Provide the (X, Y) coordinate of the cell's center where the given text is located.  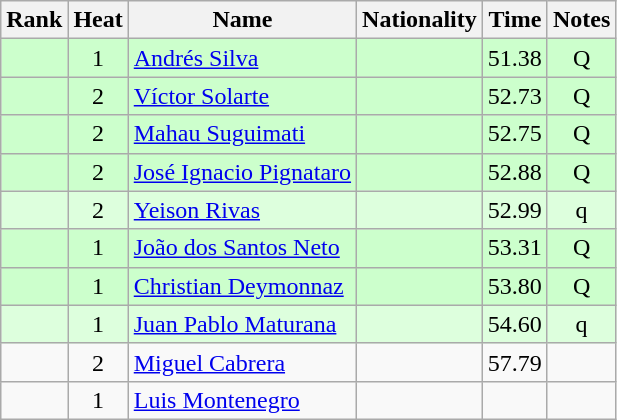
Rank (34, 20)
52.73 (514, 96)
Juan Pablo Maturana (242, 324)
João dos Santos Neto (242, 248)
53.31 (514, 248)
Nationality (420, 20)
51.38 (514, 58)
57.79 (514, 362)
Víctor Solarte (242, 96)
José Ignacio Pignataro (242, 172)
Andrés Silva (242, 58)
54.60 (514, 324)
53.80 (514, 286)
Mahau Suguimati (242, 134)
Miguel Cabrera (242, 362)
52.75 (514, 134)
Name (242, 20)
Luis Montenegro (242, 400)
52.99 (514, 210)
Heat (98, 20)
Time (514, 20)
52.88 (514, 172)
Christian Deymonnaz (242, 286)
Notes (581, 20)
Yeison Rivas (242, 210)
